Identify which cell holds the provided text, then report its [X, Y] central coordinate. 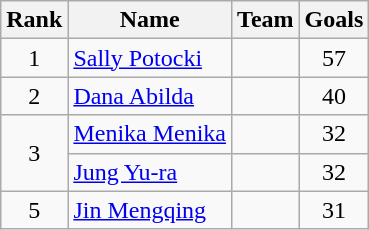
3 [34, 153]
2 [34, 96]
Menika Menika [150, 134]
Jung Yu-ra [150, 172]
Dana Abilda [150, 96]
Team [266, 20]
31 [334, 210]
Jin Mengqing [150, 210]
Rank [34, 20]
Name [150, 20]
5 [34, 210]
Sally Potocki [150, 58]
57 [334, 58]
40 [334, 96]
Goals [334, 20]
1 [34, 58]
